Return the [X, Y] coordinate for the center point of the cell that contains the specified text.  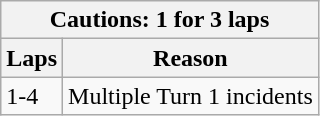
Cautions: 1 for 3 laps [160, 20]
Multiple Turn 1 incidents [191, 96]
Reason [191, 58]
1-4 [32, 96]
Laps [32, 58]
